From the cell containing the given text, extract its center point as (x, y) coordinate. 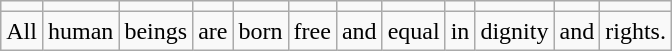
born (260, 31)
rights. (636, 31)
are (213, 31)
All (22, 31)
beings (156, 31)
free (312, 31)
dignity (514, 31)
human (80, 31)
equal (414, 31)
in (460, 31)
